Capture the cell that displays the provided text and extract its [X, Y] central coordinate. 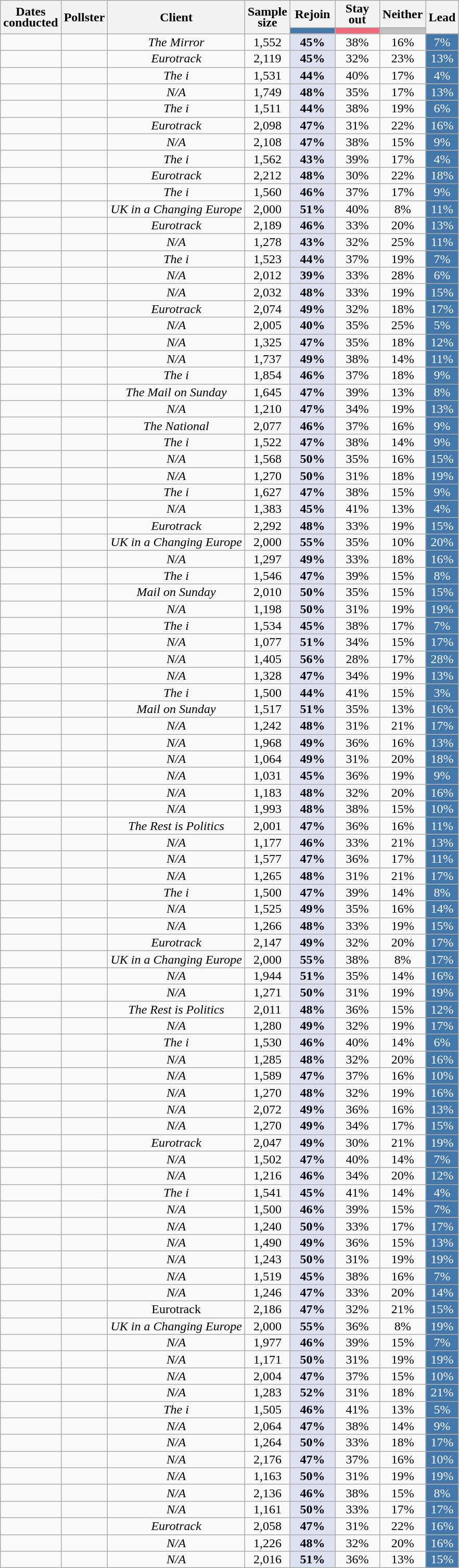
52% [312, 1393]
2,011 [267, 1009]
2,047 [267, 1143]
1,278 [267, 242]
2,004 [267, 1376]
2,077 [267, 425]
1,534 [267, 626]
1,737 [267, 359]
1,163 [267, 1476]
1,854 [267, 375]
Client [176, 17]
1,944 [267, 976]
1,264 [267, 1443]
1,210 [267, 409]
1,505 [267, 1409]
The National [176, 425]
1,530 [267, 1043]
1,265 [267, 876]
2,016 [267, 1560]
2,012 [267, 276]
1,246 [267, 1293]
1,541 [267, 1193]
1,171 [267, 1359]
The Mirror [176, 42]
2,186 [267, 1310]
1,325 [267, 342]
56% [312, 659]
1,517 [267, 709]
2,189 [267, 226]
2,212 [267, 175]
2,098 [267, 125]
1,064 [267, 759]
1,266 [267, 926]
1,490 [267, 1242]
2,176 [267, 1459]
1,968 [267, 743]
2,108 [267, 142]
The Mail on Sunday [176, 392]
Rejoin [312, 15]
Lead [442, 17]
2,136 [267, 1493]
1,243 [267, 1259]
1,749 [267, 92]
2,064 [267, 1426]
1,523 [267, 259]
Samplesize [267, 17]
Pollster [84, 17]
1,271 [267, 992]
2,072 [267, 1109]
1,183 [267, 793]
1,280 [267, 1026]
1,522 [267, 442]
2,058 [267, 1526]
1,240 [267, 1226]
1,977 [267, 1343]
3% [442, 692]
1,077 [267, 642]
Stay out [358, 15]
1,242 [267, 725]
1,589 [267, 1076]
1,546 [267, 576]
1,285 [267, 1059]
1,031 [267, 776]
1,568 [267, 459]
1,525 [267, 909]
1,216 [267, 1176]
1,627 [267, 493]
1,645 [267, 392]
1,328 [267, 676]
2,147 [267, 942]
1,552 [267, 42]
1,297 [267, 559]
1,161 [267, 1509]
1,560 [267, 192]
1,577 [267, 859]
1,198 [267, 609]
1,531 [267, 75]
1,405 [267, 659]
1,511 [267, 109]
1,283 [267, 1393]
2,010 [267, 592]
1,519 [267, 1276]
2,119 [267, 59]
2,001 [267, 826]
2,005 [267, 326]
Datesconducted [31, 17]
1,502 [267, 1159]
1,993 [267, 809]
2,292 [267, 526]
1,562 [267, 159]
2,032 [267, 292]
23% [403, 59]
Neither [403, 15]
2,074 [267, 309]
1,177 [267, 843]
1,226 [267, 1543]
1,383 [267, 509]
